Determine the (X, Y) coordinate at the center of the cell enclosing the given text.  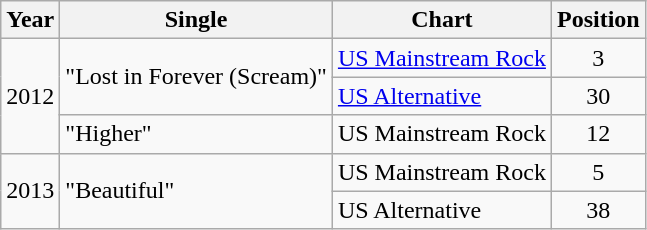
"Lost in Forever (Scream)" (196, 77)
Year (30, 20)
12 (598, 134)
3 (598, 58)
Single (196, 20)
5 (598, 172)
"Beautiful" (196, 191)
30 (598, 96)
2012 (30, 96)
Chart (442, 20)
2013 (30, 191)
"Higher" (196, 134)
Position (598, 20)
38 (598, 210)
